Find where the given text appears and provide that cell's center as [x, y] coordinate. 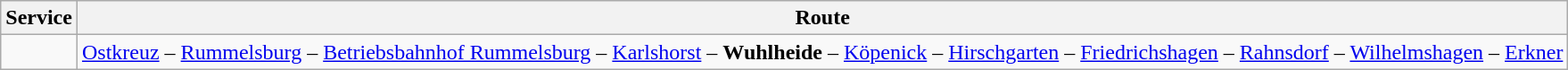
Route [822, 18]
Service [39, 18]
